For the text-containing cell, return its midpoint in (x, y) coordinate format. 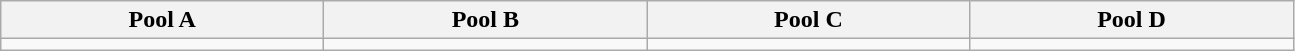
Pool A (162, 20)
Pool D (1132, 20)
Pool B (486, 20)
Pool C (808, 20)
